Pinpoint the cell where the given text exists, returning its [x, y] midpoint coordinate. 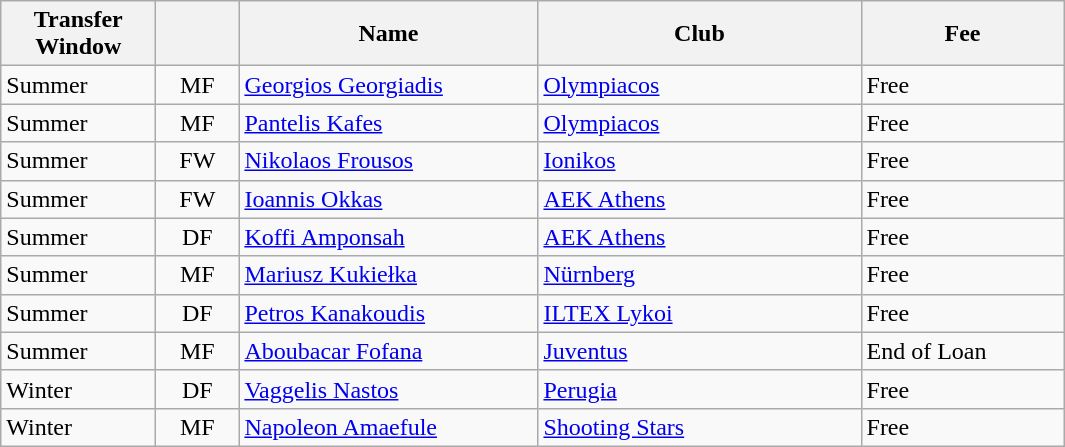
Nürnberg [700, 275]
Fee [962, 34]
Petros Kanakoudis [388, 313]
Club [700, 34]
Perugia [700, 389]
Mariusz Kukiełka [388, 275]
Georgios Georgiadis [388, 85]
Juventus [700, 351]
Koffi Amponsah [388, 237]
Transfer Window [78, 34]
Vaggelis Nastos [388, 389]
ILTEX Lykoi [700, 313]
Ioannis Okkas [388, 199]
End of Loan [962, 351]
Shooting Stars [700, 427]
Ionikos [700, 161]
Name [388, 34]
Aboubacar Fofana [388, 351]
Nikolaos Frousos [388, 161]
Napoleon Amaefule [388, 427]
Pantelis Kafes [388, 123]
